Return the [X, Y] coordinate for the center point of the cell that contains the specified text.  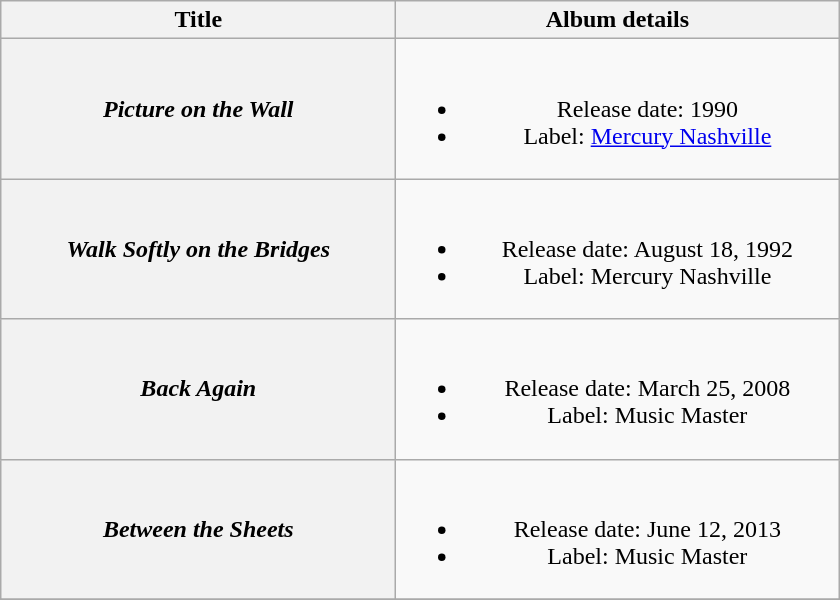
Release date: June 12, 2013Label: Music Master [618, 529]
Walk Softly on the Bridges [198, 249]
Release date: March 25, 2008Label: Music Master [618, 389]
Picture on the Wall [198, 109]
Release date: 1990Label: Mercury Nashville [618, 109]
Release date: August 18, 1992Label: Mercury Nashville [618, 249]
Title [198, 20]
Album details [618, 20]
Between the Sheets [198, 529]
Back Again [198, 389]
